Return (x, y) of the center of cell containing provided text 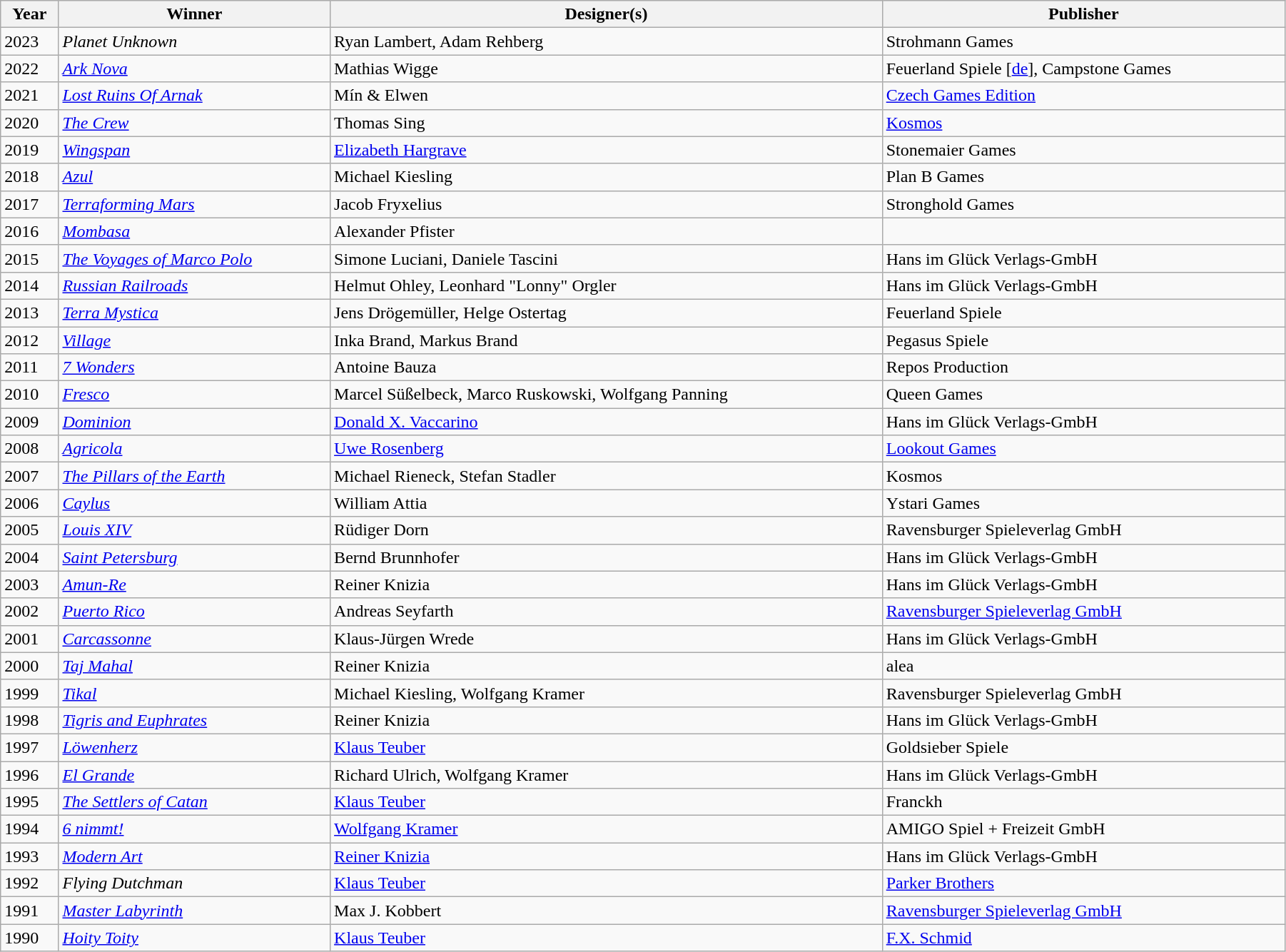
Pegasus Spiele (1083, 340)
2013 (30, 313)
Publisher (1083, 14)
Puerto Rico (194, 612)
Jacob Fryxelius (607, 204)
2003 (30, 584)
The Pillars of the Earth (194, 476)
2017 (30, 204)
1998 (30, 720)
Antoine Bauza (607, 368)
Flying Dutchman (194, 883)
2008 (30, 449)
Klaus-Jürgen Wrede (607, 639)
Löwenherz (194, 747)
Saint Petersburg (194, 557)
2021 (30, 96)
Michael Rieneck, Stefan Stadler (607, 476)
Modern Art (194, 856)
1997 (30, 747)
Simone Luciani, Daniele Tascini (607, 258)
2005 (30, 530)
Terraforming Mars (194, 204)
Czech Games Edition (1083, 96)
Winner (194, 14)
2019 (30, 150)
Fresco (194, 395)
Azul (194, 177)
2011 (30, 368)
Amun-Re (194, 584)
2016 (30, 231)
Wolfgang Kramer (607, 829)
Planet Unknown (194, 41)
AMIGO Spiel + Freizeit GmbH (1083, 829)
1990 (30, 938)
Feuerland Spiele [de], Campstone Games (1083, 69)
Parker Brothers (1083, 883)
Master Labyrinth (194, 911)
2004 (30, 557)
Wingspan (194, 150)
Michael Kiesling, Wolfgang Kramer (607, 693)
2002 (30, 612)
Terra Mystica (194, 313)
Andreas Seyfarth (607, 612)
Mín & Elwen (607, 96)
Stronghold Games (1083, 204)
Franckh (1083, 802)
Rüdiger Dorn (607, 530)
Stonemaier Games (1083, 150)
alea (1083, 666)
2022 (30, 69)
2006 (30, 503)
6 nimmt! (194, 829)
Thomas Sing (607, 123)
Richard Ulrich, Wolfgang Kramer (607, 774)
El Grande (194, 774)
2014 (30, 285)
Queen Games (1083, 395)
Designer(s) (607, 14)
Elizabeth Hargrave (607, 150)
Carcassonne (194, 639)
F.X. Schmid (1083, 938)
Repos Production (1083, 368)
1994 (30, 829)
Lost Ruins Of Arnak (194, 96)
Helmut Ohley, Leonhard "Lonny" Orgler (607, 285)
Plan B Games (1083, 177)
2023 (30, 41)
Goldsieber Spiele (1083, 747)
1992 (30, 883)
Hoity Toity (194, 938)
The Settlers of Catan (194, 802)
Marcel Süßelbeck, Marco Ruskowski, Wolfgang Panning (607, 395)
Ark Nova (194, 69)
Uwe Rosenberg (607, 449)
1999 (30, 693)
Inka Brand, Markus Brand (607, 340)
The Crew (194, 123)
Taj Mahal (194, 666)
Donald X. Vaccarino (607, 422)
Mathias Wigge (607, 69)
2001 (30, 639)
1996 (30, 774)
2020 (30, 123)
1993 (30, 856)
The Voyages of Marco Polo (194, 258)
William Attia (607, 503)
Lookout Games (1083, 449)
Louis XIV (194, 530)
Feuerland Spiele (1083, 313)
Caylus (194, 503)
Ryan Lambert, Adam Rehberg (607, 41)
Mombasa (194, 231)
2018 (30, 177)
2010 (30, 395)
Michael Kiesling (607, 177)
Village (194, 340)
Dominion (194, 422)
Jens Drögemüller, Helge Ostertag (607, 313)
Max J. Kobbert (607, 911)
1995 (30, 802)
Tigris and Euphrates (194, 720)
Year (30, 14)
2009 (30, 422)
Agricola (194, 449)
2012 (30, 340)
Bernd Brunnhofer (607, 557)
2007 (30, 476)
2000 (30, 666)
7 Wonders (194, 368)
Alexander Pfister (607, 231)
Russian Railroads (194, 285)
2015 (30, 258)
Tikal (194, 693)
Strohmann Games (1083, 41)
Ystari Games (1083, 503)
1991 (30, 911)
